Determine the (x, y) coordinate at the center of the cell enclosing the given text.  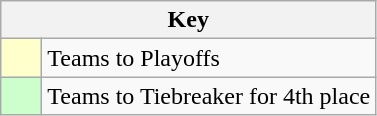
Key (188, 20)
Teams to Playoffs (209, 58)
Teams to Tiebreaker for 4th place (209, 96)
